Capture the cell that displays the provided text and extract its (x, y) central coordinate. 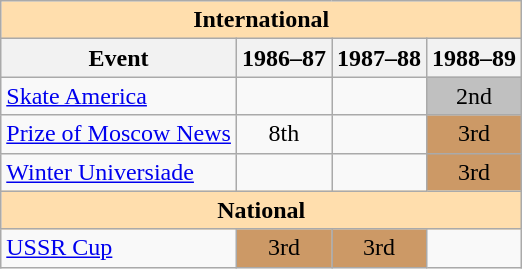
1988–89 (474, 58)
Winter Universiade (119, 172)
International (262, 20)
USSR Cup (119, 248)
1986–87 (284, 58)
National (262, 210)
Prize of Moscow News (119, 134)
Event (119, 58)
2nd (474, 96)
Skate America (119, 96)
8th (284, 134)
1987–88 (380, 58)
